Provide the (X, Y) coordinate of the cell's center where the given text is located.  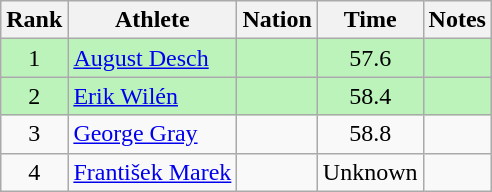
Notes (457, 20)
Nation (277, 20)
František Marek (152, 172)
58.4 (370, 96)
1 (34, 58)
Unknown (370, 172)
4 (34, 172)
Athlete (152, 20)
2 (34, 96)
57.6 (370, 58)
Time (370, 20)
58.8 (370, 134)
Erik Wilén (152, 96)
George Gray (152, 134)
August Desch (152, 58)
3 (34, 134)
Rank (34, 20)
